Pinpoint the cell where the given text exists, returning its (x, y) midpoint coordinate. 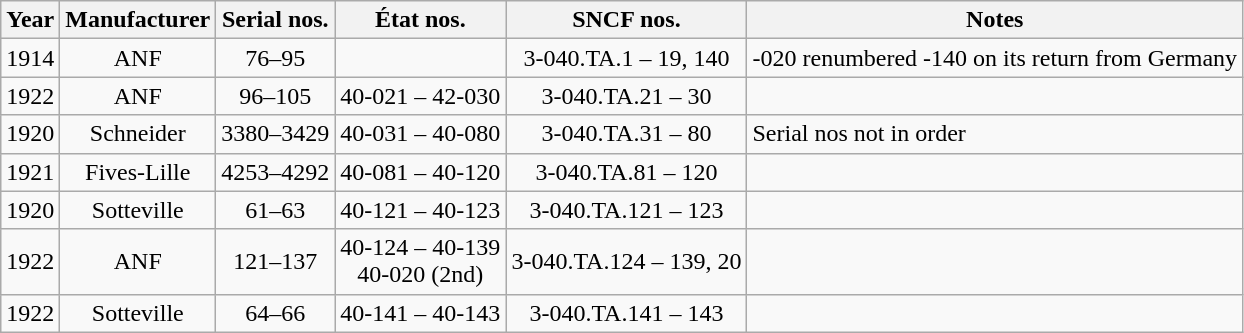
3-040.TA.31 – 80 (626, 134)
40-121 – 40-123 (420, 210)
1921 (30, 172)
40-021 – 42-030 (420, 96)
3380–3429 (276, 134)
40-081 – 40-120 (420, 172)
3-040.TA.121 – 123 (626, 210)
3-040.TA.1 – 19, 140 (626, 58)
40-124 – 40-13940-020 (2nd) (420, 262)
40-031 – 40-080 (420, 134)
61–63 (276, 210)
Serial nos. (276, 20)
76–95 (276, 58)
4253–4292 (276, 172)
Manufacturer (138, 20)
Notes (995, 20)
3-040.TA.81 – 120 (626, 172)
État nos. (420, 20)
Serial nos not in order (995, 134)
64–66 (276, 313)
3-040.TA.124 – 139, 20 (626, 262)
1914 (30, 58)
SNCF nos. (626, 20)
3-040.TA.21 – 30 (626, 96)
Schneider (138, 134)
-020 renumbered -140 on its return from Germany (995, 58)
3-040.TA.141 – 143 (626, 313)
Year (30, 20)
121–137 (276, 262)
96–105 (276, 96)
Fives-Lille (138, 172)
40-141 – 40-143 (420, 313)
